Capture the cell that displays the provided text and extract its (X, Y) central coordinate. 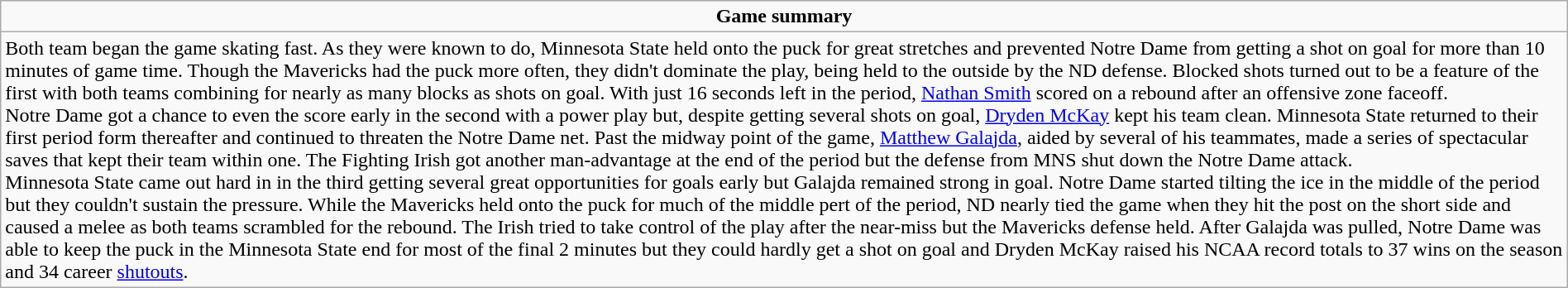
Game summary (784, 17)
